Return the [x, y] coordinate for the center point of the cell that contains the specified text.  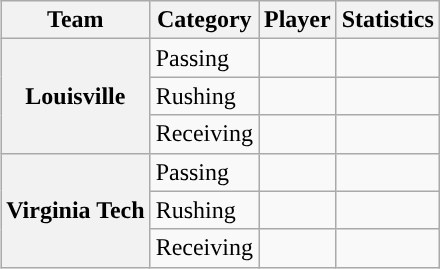
Louisville [76, 96]
Category [204, 20]
Statistics [388, 20]
Player [297, 20]
Team [76, 20]
Virginia Tech [76, 210]
